Return (x, y) of the center of cell containing provided text 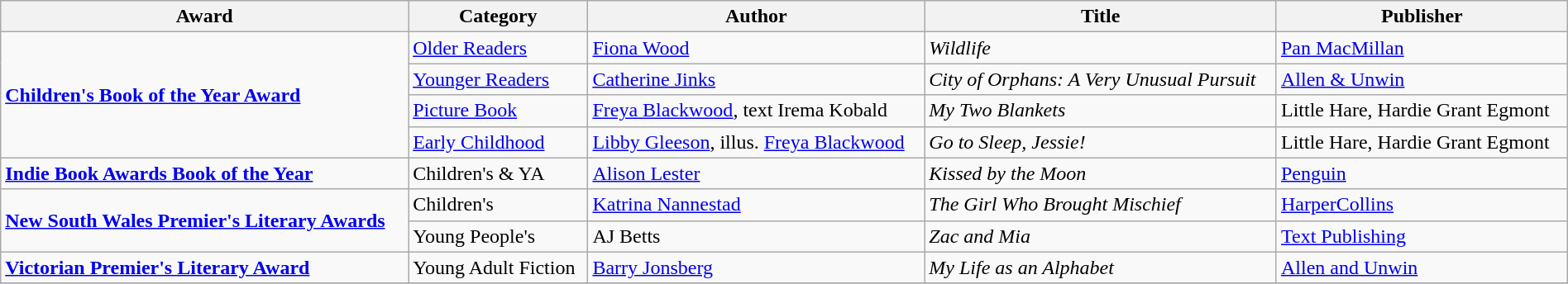
Libby Gleeson, illus. Freya Blackwood (756, 142)
Barry Jonsberg (756, 267)
Young People's (498, 236)
Author (756, 17)
Allen & Unwin (1422, 79)
Kissed by the Moon (1101, 173)
Title (1101, 17)
Picture Book (498, 111)
Penguin (1422, 173)
Award (205, 17)
Children's & YA (498, 173)
New South Wales Premier's Literary Awards (205, 220)
Allen and Unwin (1422, 267)
Children's Book of the Year Award (205, 95)
Older Readers (498, 48)
The Girl Who Brought Mischief (1101, 205)
HarperCollins (1422, 205)
Early Childhood (498, 142)
Young Adult Fiction (498, 267)
My Two Blankets (1101, 111)
Freya Blackwood, text Irema Kobald (756, 111)
Publisher (1422, 17)
Children's (498, 205)
Indie Book Awards Book of the Year (205, 173)
Category (498, 17)
Zac and Mia (1101, 236)
Catherine Jinks (756, 79)
Fiona Wood (756, 48)
Victorian Premier's Literary Award (205, 267)
My Life as an Alphabet (1101, 267)
Pan MacMillan (1422, 48)
AJ Betts (756, 236)
Wildlife (1101, 48)
Go to Sleep, Jessie! (1101, 142)
City of Orphans: A Very Unusual Pursuit (1101, 79)
Text Publishing (1422, 236)
Younger Readers (498, 79)
Alison Lester (756, 173)
Katrina Nannestad (756, 205)
